Scan for the cell matching the given text and deliver its [x, y] coordinate at center. 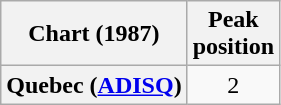
Quebec (ADISQ) [94, 85]
Chart (1987) [94, 34]
Peakposition [233, 34]
2 [233, 85]
